Pinpoint the cell where the given text exists, returning its (x, y) midpoint coordinate. 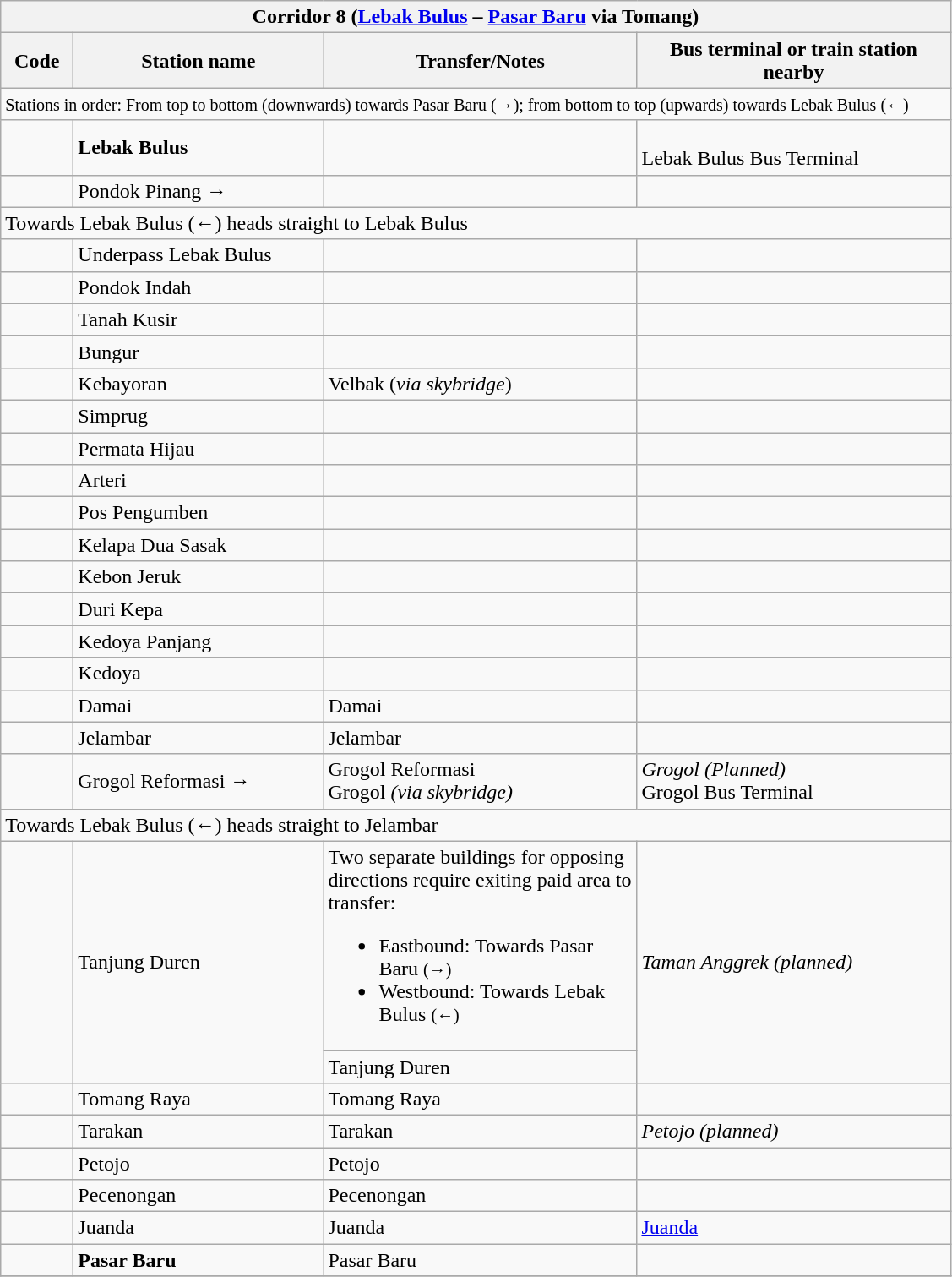
Towards Lebak Bulus (←) heads straight to Jelambar (476, 825)
Kebayoran (199, 384)
Bungur (199, 352)
Grogol Reformasi → (199, 781)
Tanah Kusir (199, 319)
Permata Hijau (199, 449)
Towards Lebak Bulus (←) heads straight to Lebak Bulus (476, 223)
Kedoya (199, 674)
Petojo (planned) (794, 1131)
Kelapa Dua Sasak (199, 545)
Kebon Jeruk (199, 577)
Simprug (199, 416)
Station name (199, 61)
Velbak (via skybridge) (480, 384)
Underpass Lebak Bulus (199, 255)
Code (37, 61)
Arteri (199, 481)
Duri Kepa (199, 609)
Grogol Reformasi Grogol (via skybridge) (480, 781)
Bus terminal or train station nearby (794, 61)
Grogol (Planned) Grogol Bus Terminal (794, 781)
Taman Anggrek (planned) (794, 962)
Lebak Bulus Bus Terminal (794, 147)
Stations in order: From top to bottom (downwards) towards Pasar Baru (→); from bottom to top (upwards) towards Lebak Bulus (←) (476, 104)
Kedoya Panjang (199, 641)
Corridor 8 (Lebak Bulus – Pasar Baru via Tomang) (476, 17)
Transfer/Notes (480, 61)
Pos Pengumben (199, 513)
Pondok Pinang → (199, 191)
Pondok Indah (199, 287)
Lebak Bulus (199, 147)
